Find where the given text appears and provide that cell's center as (x, y) coordinate. 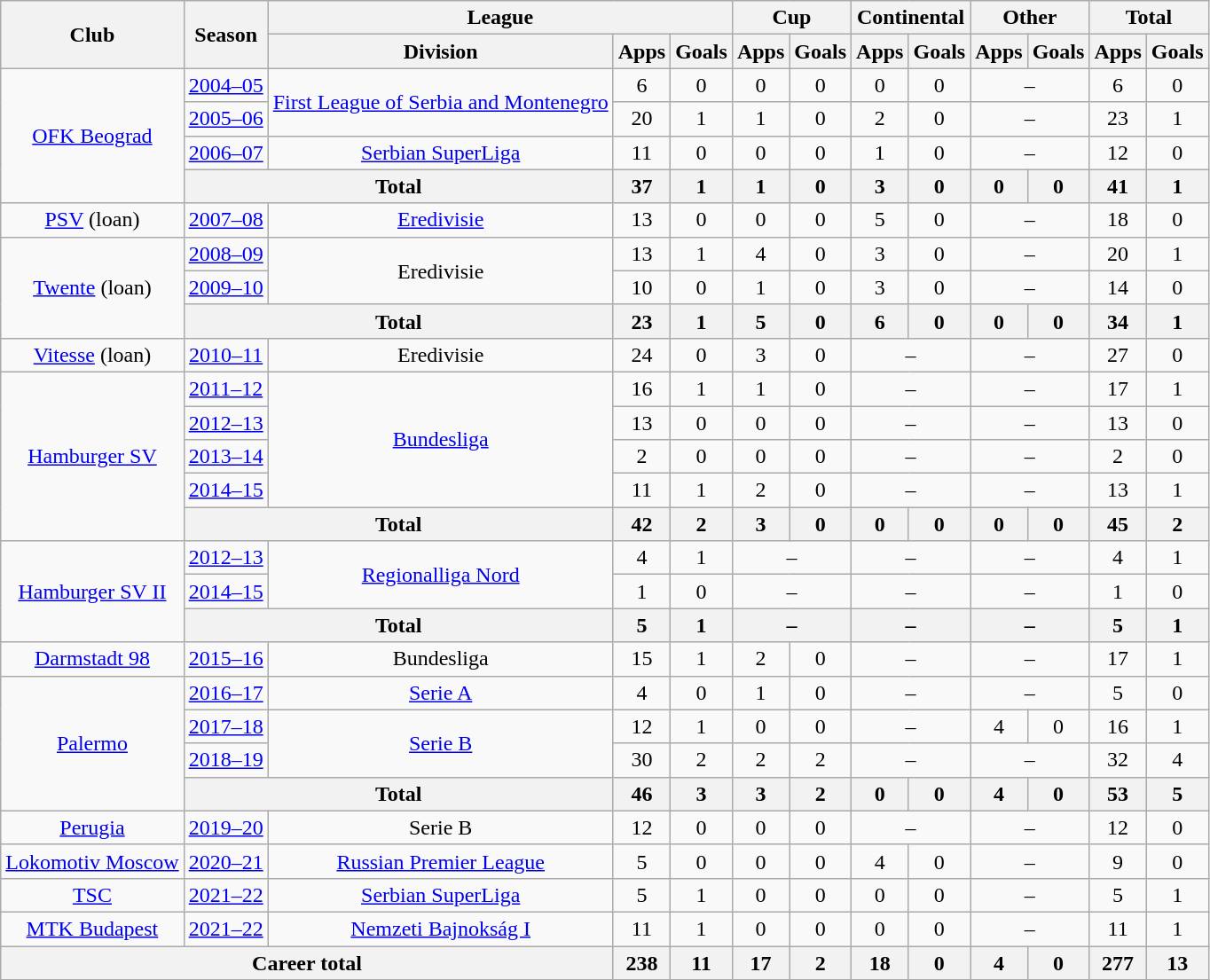
Hamburger SV (92, 456)
27 (1118, 355)
Perugia (92, 827)
24 (641, 355)
42 (641, 524)
Continental (911, 18)
2019–20 (225, 827)
2004–05 (225, 85)
37 (641, 186)
Career total (307, 962)
2017–18 (225, 726)
Darmstadt 98 (92, 659)
TSC (92, 895)
41 (1118, 186)
Serie A (440, 693)
2010–11 (225, 355)
2016–17 (225, 693)
2013–14 (225, 457)
Twente (loan) (92, 287)
Other (1030, 18)
32 (1118, 760)
2018–19 (225, 760)
34 (1118, 321)
First League of Serbia and Montenegro (440, 102)
League (500, 18)
Cup (791, 18)
Hamburger SV II (92, 592)
2011–12 (225, 388)
Palermo (92, 743)
2006–07 (225, 153)
Nemzeti Bajnokság I (440, 929)
277 (1118, 962)
15 (641, 659)
2015–16 (225, 659)
Season (225, 35)
53 (1118, 794)
Vitesse (loan) (92, 355)
2005–06 (225, 119)
14 (1118, 287)
PSV (loan) (92, 220)
Regionalliga Nord (440, 575)
Division (440, 51)
10 (641, 287)
45 (1118, 524)
238 (641, 962)
30 (641, 760)
MTK Budapest (92, 929)
Club (92, 35)
2008–09 (225, 254)
Lokomotiv Moscow (92, 861)
2020–21 (225, 861)
2009–10 (225, 287)
OFK Beograd (92, 136)
2007–08 (225, 220)
Russian Premier League (440, 861)
46 (641, 794)
9 (1118, 861)
